For the text-containing cell, return its midpoint in [x, y] coordinate format. 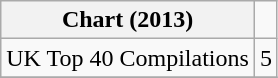
5 [266, 58]
Chart (2013) [128, 20]
UK Top 40 Compilations [128, 58]
